Locate the cell with the specified text and output its (x, y) center coordinate. 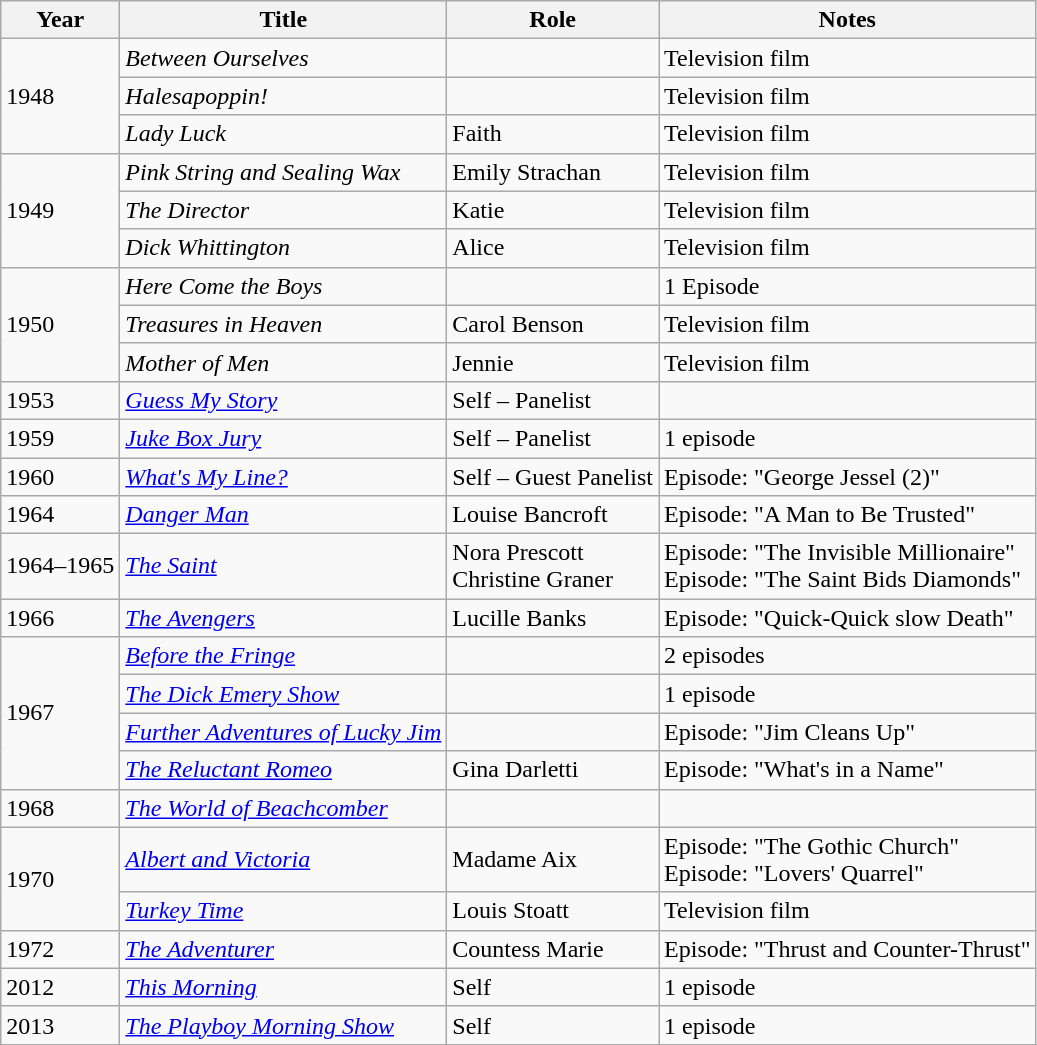
Gina Darletti (553, 770)
What's My Line? (284, 477)
Self – Guest Panelist (553, 477)
Mother of Men (284, 362)
Episode: "A Man to Be Trusted" (848, 515)
1964 (60, 515)
Louise Bancroft (553, 515)
Role (553, 20)
Episode: "Thrust and Counter-Thrust" (848, 949)
1949 (60, 210)
Carol Benson (553, 324)
Emily Strachan (553, 172)
2013 (60, 1025)
The Dick Emery Show (284, 694)
Between Ourselves (284, 58)
1 Episode (848, 286)
Dick Whittington (284, 248)
1964–1965 (60, 566)
Jennie (553, 362)
1950 (60, 324)
Year (60, 20)
1959 (60, 438)
Episode: "Quick-Quick slow Death" (848, 618)
Title (284, 20)
This Morning (284, 987)
The Playboy Morning Show (284, 1025)
Halesapoppin! (284, 96)
The Director (284, 210)
Katie (553, 210)
1948 (60, 96)
Episode: "George Jessel (2)" (848, 477)
The Reluctant Romeo (284, 770)
Episode: "What's in a Name" (848, 770)
1972 (60, 949)
1953 (60, 400)
1960 (60, 477)
1966 (60, 618)
The World of Beachcomber (284, 808)
Danger Man (284, 515)
Guess My Story (284, 400)
Here Come the Boys (284, 286)
Louis Stoatt (553, 911)
2012 (60, 987)
1967 (60, 713)
Juke Box Jury (284, 438)
Faith (553, 134)
Episode: "Jim Cleans Up" (848, 732)
The Saint (284, 566)
The Adventurer (284, 949)
Alice (553, 248)
Pink String and Sealing Wax (284, 172)
Lady Luck (284, 134)
1970 (60, 878)
Albert and Victoria (284, 860)
Lucille Banks (553, 618)
Nora PrescottChristine Graner (553, 566)
Further Adventures of Lucky Jim (284, 732)
The Avengers (284, 618)
Episode: "The Invisible Millionaire"Episode: "The Saint Bids Diamonds" (848, 566)
Before the Fringe (284, 656)
Notes (848, 20)
Madame Aix (553, 860)
Episode: "The Gothic Church"Episode: "Lovers' Quarrel" (848, 860)
1968 (60, 808)
2 episodes (848, 656)
Countess Marie (553, 949)
Treasures in Heaven (284, 324)
Turkey Time (284, 911)
